Return (X, Y) of the center of cell containing provided text 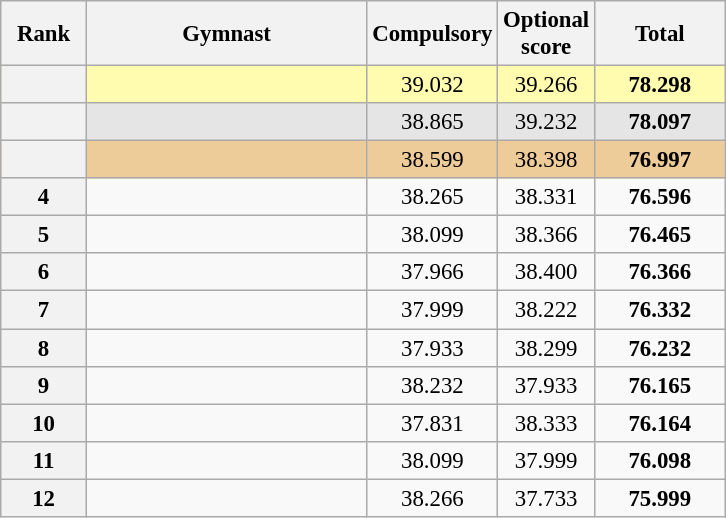
Compulsory (432, 34)
39.266 (546, 85)
78.097 (660, 122)
76.997 (660, 160)
38.865 (432, 122)
8 (44, 348)
38.232 (432, 385)
38.331 (546, 197)
38.398 (546, 160)
6 (44, 273)
9 (44, 385)
78.298 (660, 85)
11 (44, 460)
38.366 (546, 235)
38.266 (432, 498)
10 (44, 423)
Optional score (546, 34)
76.098 (660, 460)
76.232 (660, 348)
37.966 (432, 273)
38.333 (546, 423)
38.265 (432, 197)
Total (660, 34)
7 (44, 310)
76.596 (660, 197)
76.165 (660, 385)
Rank (44, 34)
39.032 (432, 85)
37.733 (546, 498)
Gymnast (226, 34)
76.366 (660, 273)
38.599 (432, 160)
37.831 (432, 423)
4 (44, 197)
38.299 (546, 348)
39.232 (546, 122)
38.222 (546, 310)
12 (44, 498)
38.400 (546, 273)
76.332 (660, 310)
76.465 (660, 235)
5 (44, 235)
75.999 (660, 498)
76.164 (660, 423)
